Provide the [X, Y] coordinate of the cell's center where the given text is located.  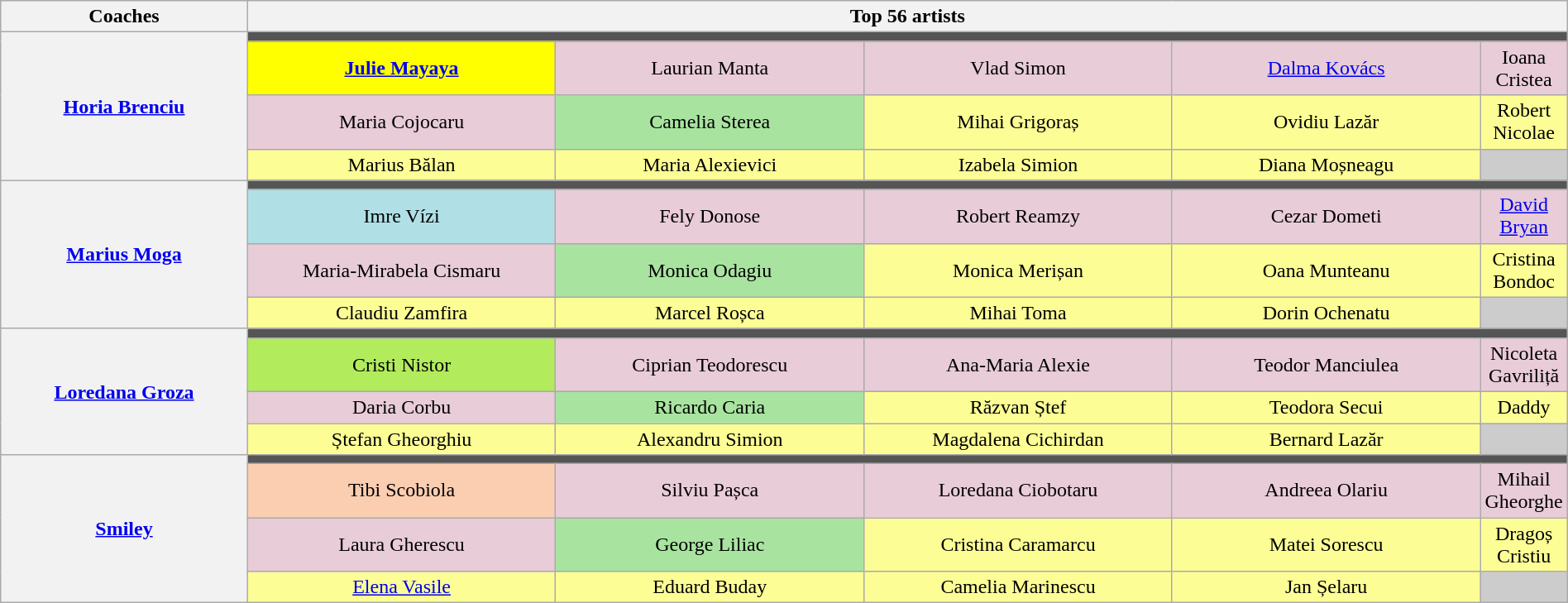
Andreea Olariu [1327, 491]
Horia Brenciu [124, 106]
Coaches [124, 17]
Diana Moșneagu [1327, 165]
Teodor Manciulea [1327, 364]
Mihai Toma [1019, 313]
Ciprian Teodorescu [710, 364]
Robert Nicolae [1523, 122]
Imre Vízi [402, 217]
Maria-Mirabela Cismaru [402, 270]
Loredana Ciobotaru [1019, 491]
Ștefan Gheorghiu [402, 439]
Cezar Dometi [1327, 217]
Laura Gherescu [402, 544]
Ana-Maria Alexie [1019, 364]
Smiley [124, 529]
Maria Alexievici [710, 165]
Loredana Groza [124, 391]
Monica Merișan [1019, 270]
Tibi Scobiola [402, 491]
Izabela Simion [1019, 165]
George Liliac [710, 544]
Daria Corbu [402, 407]
Cristina Caramarcu [1019, 544]
Robert Reamzy [1019, 217]
Claudiu Zamfira [402, 313]
Vlad Simon [1019, 68]
Dorin Ochenatu [1327, 313]
Monica Odagiu [710, 270]
Teodora Secui [1327, 407]
Marcel Roșca [710, 313]
Eduard Buday [710, 587]
Bernard Lazăr [1327, 439]
Camelia Marinescu [1019, 587]
Nicoleta Gavriliță [1523, 364]
Maria Cojocaru [402, 122]
Ricardo Caria [710, 407]
Top 56 artists [907, 17]
Daddy [1523, 407]
Alexandru Simion [710, 439]
Cristina Bondoc [1523, 270]
Matei Sorescu [1327, 544]
Fely Donose [710, 217]
Marius Bălan [402, 165]
Mihai Grigoraș [1019, 122]
Camelia Sterea [710, 122]
Oana Munteanu [1327, 270]
Marius Moga [124, 255]
Elena Vasile [402, 587]
Ovidiu Lazăr [1327, 122]
Julie Mayaya [402, 68]
Cristi Nistor [402, 364]
David Bryan [1523, 217]
Răzvan Ștef [1019, 407]
Ioana Cristea [1523, 68]
Jan Șelaru [1327, 587]
Dragoș Cristiu [1523, 544]
Mihail Gheorghe [1523, 491]
Magdalena Cichirdan [1019, 439]
Dalma Kovács [1327, 68]
Laurian Manta [710, 68]
Silviu Pașca [710, 491]
